From the cell containing the given text, extract its center point as (X, Y) coordinate. 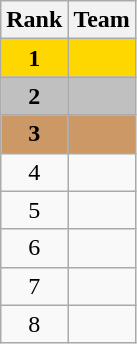
2 (34, 96)
5 (34, 210)
7 (34, 286)
Rank (34, 20)
6 (34, 248)
Team (102, 20)
3 (34, 134)
4 (34, 172)
8 (34, 324)
1 (34, 58)
